Locate the cell with the specified text and output its [x, y] center coordinate. 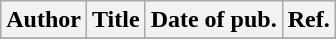
Author [44, 20]
Ref. [308, 20]
Title [116, 20]
Date of pub. [214, 20]
